Output the [X, Y] coordinate of the center of the cell containing the given text.  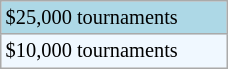
$10,000 tournaments [114, 51]
$25,000 tournaments [114, 17]
